Scan for the cell matching the given text and deliver its [X, Y] coordinate at center. 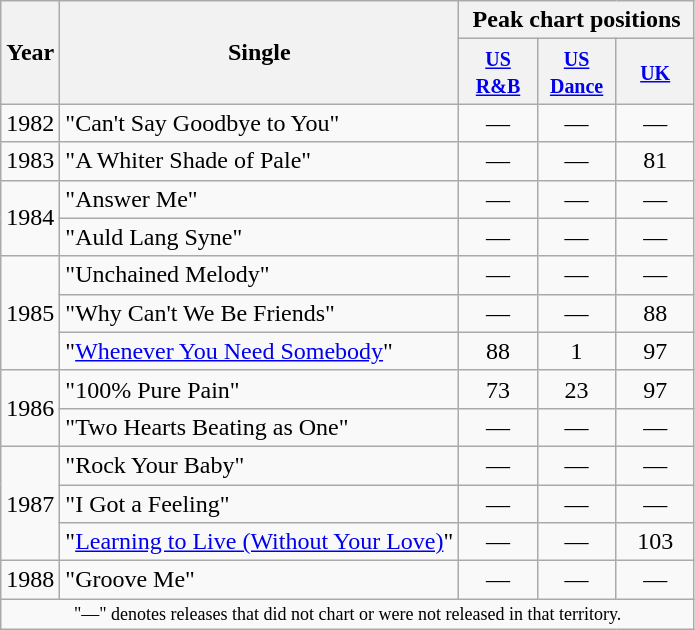
"Answer Me" [260, 199]
"Whenever You Need Somebody" [260, 351]
1985 [30, 313]
81 [656, 161]
UK [656, 72]
"I Got a Feeling" [260, 503]
"Unchained Melody" [260, 275]
"100% Pure Pain" [260, 389]
Year [30, 52]
"Auld Lang Syne" [260, 237]
"Learning to Live (Without Your Love)" [260, 542]
73 [498, 389]
103 [656, 542]
1 [576, 351]
1988 [30, 580]
"Rock Your Baby" [260, 465]
"—" denotes releases that did not chart or were not released in that territory. [348, 614]
1984 [30, 218]
"Two Hearts Beating as One" [260, 427]
1982 [30, 123]
US R&B [498, 72]
Peak chart positions [577, 20]
"A Whiter Shade of Pale" [260, 161]
"Can't Say Goodbye to You" [260, 123]
1983 [30, 161]
US Dance [576, 72]
"Groove Me" [260, 580]
1987 [30, 503]
1986 [30, 408]
23 [576, 389]
Single [260, 52]
"Why Can't We Be Friends" [260, 313]
